Determine the [X, Y] coordinate at the center of the cell enclosing the given text.  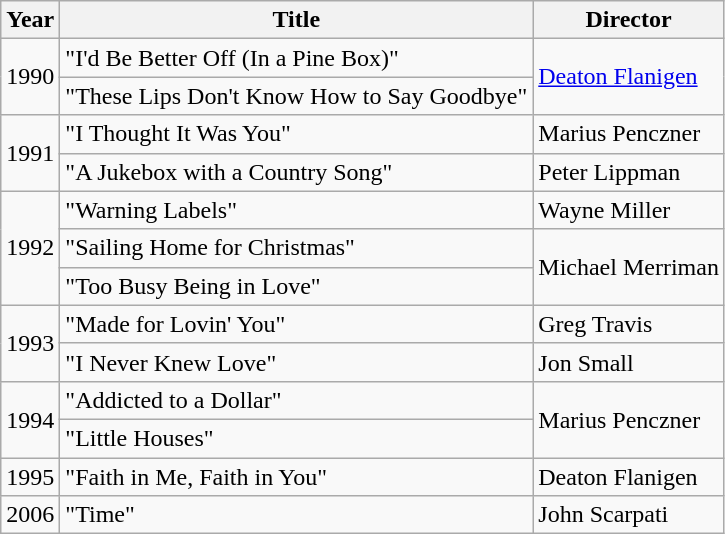
1991 [30, 153]
Greg Travis [629, 324]
"I Never Knew Love" [296, 362]
"These Lips Don't Know How to Say Goodbye" [296, 96]
2006 [30, 515]
Wayne Miller [629, 210]
Peter Lippman [629, 172]
Year [30, 20]
1994 [30, 419]
"Warning Labels" [296, 210]
"Made for Lovin' You" [296, 324]
"Faith in Me, Faith in You" [296, 477]
"Time" [296, 515]
1995 [30, 477]
John Scarpati [629, 515]
"Too Busy Being in Love" [296, 286]
"Addicted to a Dollar" [296, 400]
1992 [30, 248]
1993 [30, 343]
"I'd Be Better Off (In a Pine Box)" [296, 58]
"Sailing Home for Christmas" [296, 248]
"Little Houses" [296, 438]
1990 [30, 77]
"I Thought It Was You" [296, 134]
"A Jukebox with a Country Song" [296, 172]
Jon Small [629, 362]
Director [629, 20]
Title [296, 20]
Michael Merriman [629, 267]
